Pinpoint the cell where the given text exists, returning its (X, Y) midpoint coordinate. 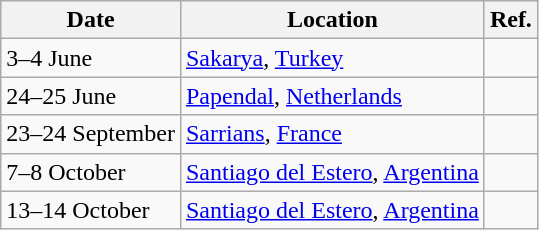
13–14 October (91, 210)
Papendal, Netherlands (332, 96)
Location (332, 20)
3–4 June (91, 58)
Date (91, 20)
7–8 October (91, 172)
23–24 September (91, 134)
24–25 June (91, 96)
Sarrians, France (332, 134)
Sakarya, Turkey (332, 58)
Ref. (510, 20)
